Identify which cell holds the provided text, then report its [X, Y] central coordinate. 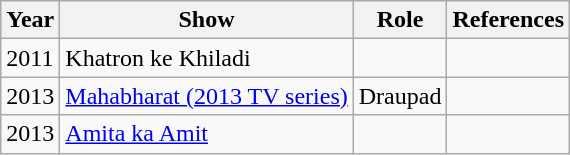
References [508, 20]
2011 [30, 58]
Show [206, 20]
Mahabharat (2013 TV series) [206, 96]
Khatron ke Khiladi [206, 58]
Year [30, 20]
Draupad [400, 96]
Amita ka Amit [206, 134]
Role [400, 20]
